Scan for the cell matching the given text and deliver its [X, Y] coordinate at center. 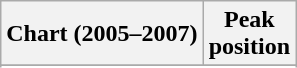
Peakposition [249, 34]
Chart (2005–2007) [102, 34]
